Return the [x, y] coordinate for the center point of the cell that contains the specified text.  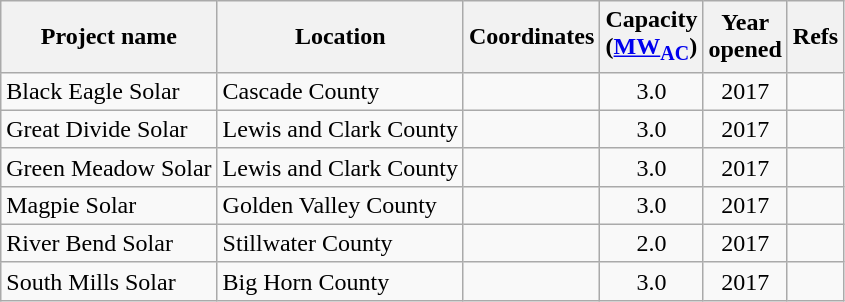
Yearopened [745, 36]
Stillwater County [340, 243]
Green Meadow Solar [109, 167]
2.0 [652, 243]
Project name [109, 36]
Coordinates [531, 36]
Location [340, 36]
Big Horn County [340, 281]
Cascade County [340, 91]
Magpie Solar [109, 205]
Refs [815, 36]
Golden Valley County [340, 205]
Great Divide Solar [109, 129]
Black Eagle Solar [109, 91]
River Bend Solar [109, 243]
Capacity(MWAC) [652, 36]
South Mills Solar [109, 281]
